Capture the cell that displays the provided text and extract its (X, Y) central coordinate. 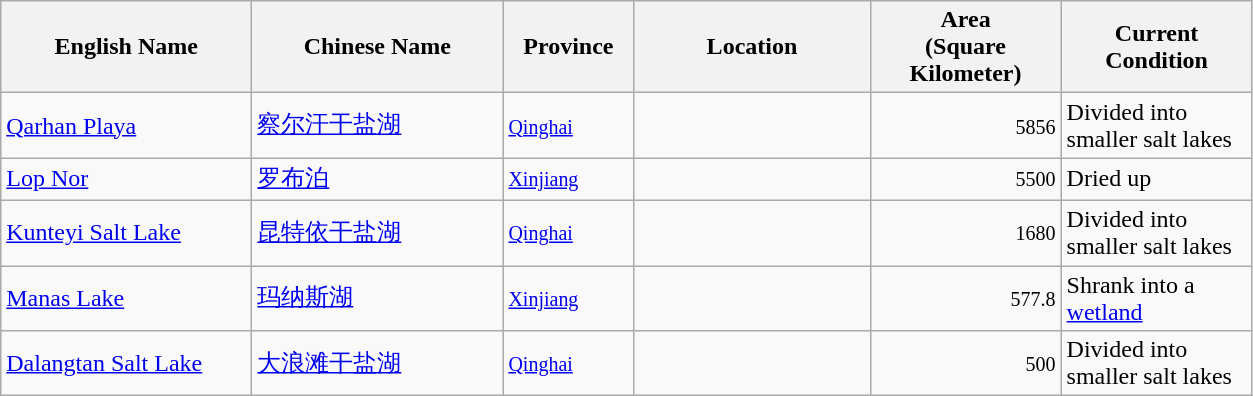
玛纳斯湖 (378, 298)
Dalangtan Salt Lake (126, 364)
English Name (126, 47)
昆特依干盐湖 (378, 232)
Kunteyi Salt Lake (126, 232)
Shrank into a wetland (1156, 298)
1680 (966, 232)
Manas Lake (126, 298)
Dried up (1156, 180)
Chinese Name (378, 47)
察尔汗干盐湖 (378, 126)
577.8 (966, 298)
Province (568, 47)
Current Condition (1156, 47)
500 (966, 364)
5856 (966, 126)
Area(Square Kilometer) (966, 47)
Lop Nor (126, 180)
罗布泊 (378, 180)
大浪滩干盐湖 (378, 364)
Qarhan Playa (126, 126)
Location (752, 47)
5500 (966, 180)
